Pinpoint the cell where the given text exists, returning its [X, Y] midpoint coordinate. 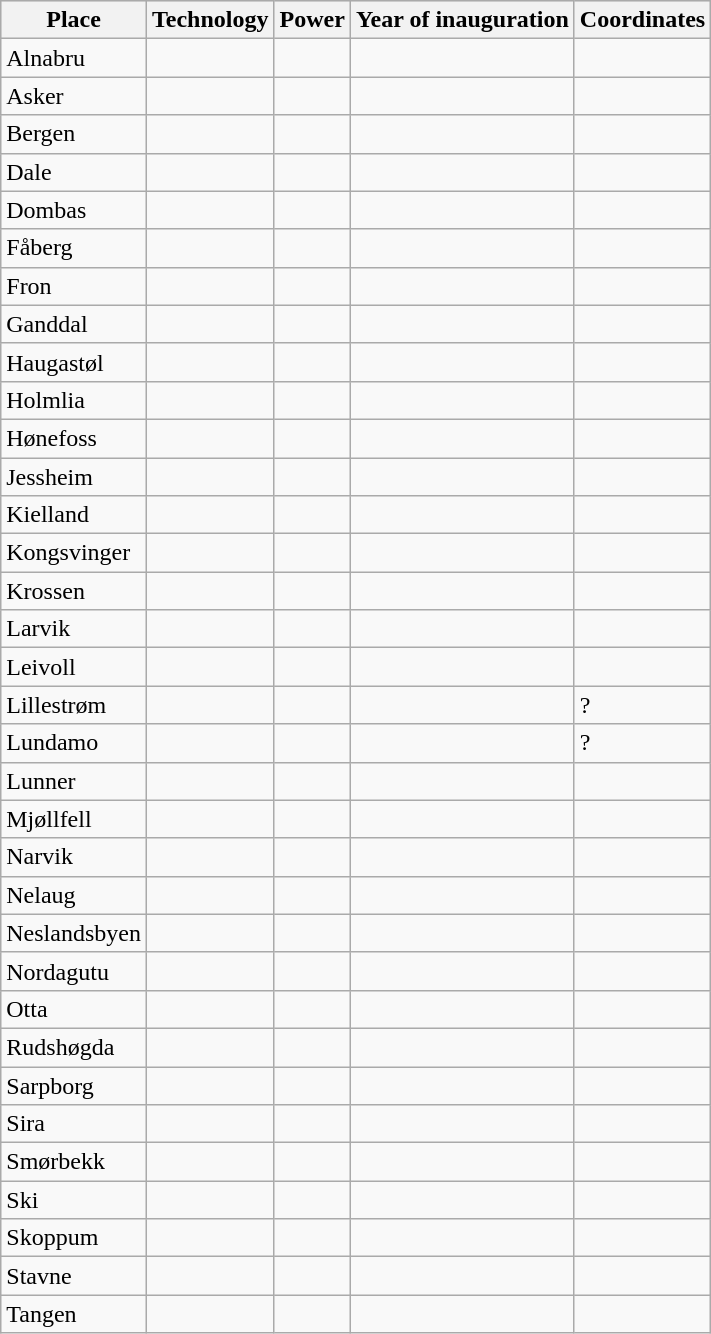
Dale [74, 172]
Kielland [74, 515]
Lundamo [74, 743]
Skoppum [74, 1238]
Stavne [74, 1276]
Leivoll [74, 667]
Fron [74, 286]
Nordagutu [74, 971]
Otta [74, 1009]
Fåberg [74, 248]
Coordinates [642, 20]
Kongsvinger [74, 553]
Dombas [74, 210]
Krossen [74, 591]
Lillestrøm [74, 705]
Ganddal [74, 324]
Power [312, 20]
Rudshøgda [74, 1047]
Lunner [74, 781]
Hønefoss [74, 438]
Larvik [74, 629]
Haugastøl [74, 362]
Mjøllfell [74, 819]
Narvik [74, 857]
Holmlia [74, 400]
Tangen [74, 1314]
Year of inauguration [462, 20]
Smørbekk [74, 1162]
Alnabru [74, 58]
Sira [74, 1124]
Technology [210, 20]
Jessheim [74, 477]
Nelaug [74, 895]
Asker [74, 96]
Place [74, 20]
Neslandsbyen [74, 933]
Ski [74, 1200]
Sarpborg [74, 1085]
Bergen [74, 134]
